Pinpoint the cell where the given text exists, returning its (X, Y) midpoint coordinate. 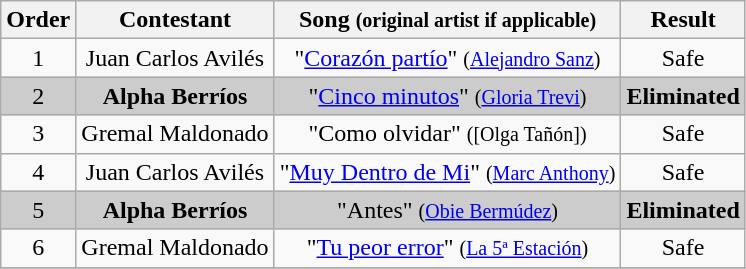
"Corazón partío" (Alejandro Sanz) (448, 58)
6 (38, 248)
"Cinco minutos" (Gloria Trevi) (448, 96)
Result (683, 20)
"Como olvidar" ([Olga Tañón]) (448, 134)
4 (38, 172)
"Muy Dentro de Mi" (Marc Anthony) (448, 172)
2 (38, 96)
"Tu peor error" (La 5ª Estación) (448, 248)
Order (38, 20)
3 (38, 134)
"Antes" (Obie Bermúdez) (448, 210)
5 (38, 210)
Contestant (175, 20)
Song (original artist if applicable) (448, 20)
1 (38, 58)
